Output the (x, y) coordinate of the center of the cell containing the given text.  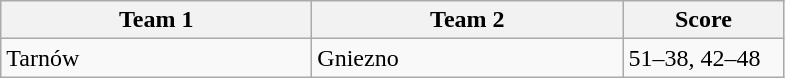
Team 2 (468, 20)
51–38, 42–48 (704, 58)
Gniezno (468, 58)
Score (704, 20)
Team 1 (156, 20)
Tarnów (156, 58)
